Identify which cell holds the provided text, then report its (X, Y) central coordinate. 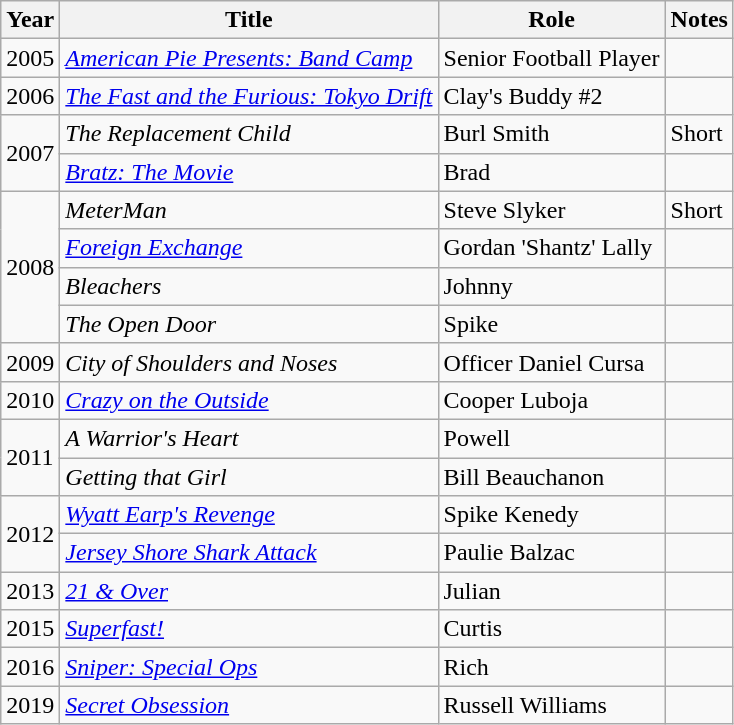
City of Shoulders and Noses (249, 362)
Wyatt Earp's Revenge (249, 515)
2005 (30, 58)
21 & Over (249, 591)
Role (552, 20)
Russell Williams (552, 705)
Getting that Girl (249, 477)
Cooper Luboja (552, 400)
Gordan 'Shantz' Lally (552, 248)
Powell (552, 438)
Senior Football Player (552, 58)
The Open Door (249, 324)
Bratz: The Movie (249, 172)
Bleachers (249, 286)
2006 (30, 96)
Jersey Shore Shark Attack (249, 553)
MeterMan (249, 210)
Sniper: Special Ops (249, 667)
2008 (30, 267)
Brad (552, 172)
Steve Slyker (552, 210)
2019 (30, 705)
Johnny (552, 286)
Julian (552, 591)
Year (30, 20)
The Fast and the Furious: Tokyo Drift (249, 96)
2010 (30, 400)
Rich (552, 667)
Title (249, 20)
The Replacement Child (249, 134)
American Pie Presents: Band Camp (249, 58)
Bill Beauchanon (552, 477)
Crazy on the Outside (249, 400)
Officer Daniel Cursa (552, 362)
Notes (699, 20)
Burl Smith (552, 134)
2009 (30, 362)
Superfast! (249, 629)
Curtis (552, 629)
2016 (30, 667)
Foreign Exchange (249, 248)
2013 (30, 591)
Clay's Buddy #2 (552, 96)
2007 (30, 153)
Secret Obsession (249, 705)
Paulie Balzac (552, 553)
A Warrior's Heart (249, 438)
Spike (552, 324)
2012 (30, 534)
2011 (30, 457)
2015 (30, 629)
Spike Kenedy (552, 515)
